Pinpoint the cell where the given text exists, returning its [x, y] midpoint coordinate. 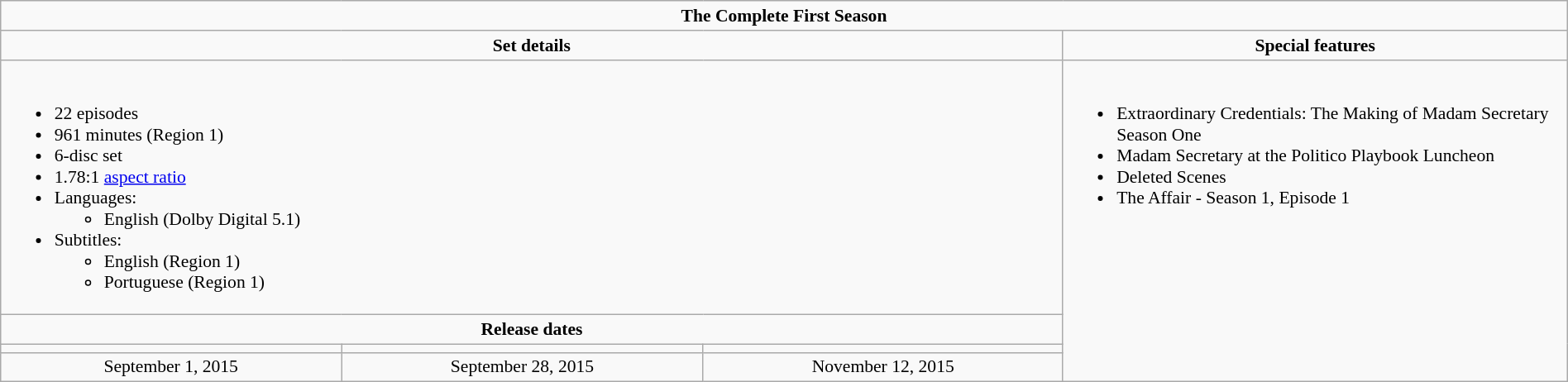
September 28, 2015 [523, 367]
22 episodes961 minutes (Region 1)6-disc set1.78:1 aspect ratioLanguages:English (Dolby Digital 5.1)Subtitles:English (Region 1)Portuguese (Region 1) [532, 187]
Special features [1315, 45]
September 1, 2015 [171, 367]
Set details [532, 45]
The Complete First Season [784, 16]
Release dates [532, 330]
November 12, 2015 [883, 367]
